Identify which cell holds the provided text, then report its [x, y] central coordinate. 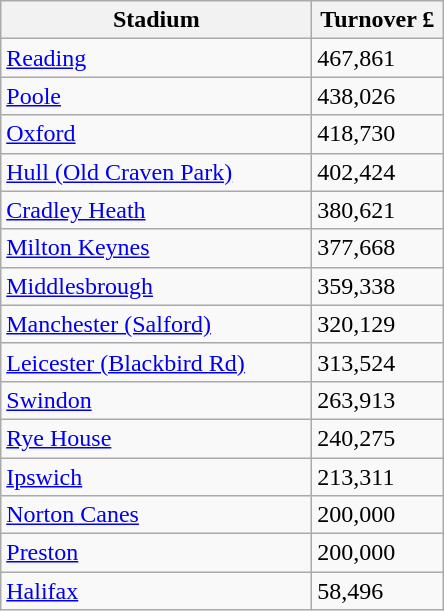
Ipswich [156, 477]
213,311 [378, 477]
Preston [156, 553]
Halifax [156, 591]
Reading [156, 58]
Cradley Heath [156, 210]
Hull (Old Craven Park) [156, 172]
313,524 [378, 362]
58,496 [378, 591]
Milton Keynes [156, 248]
377,668 [378, 248]
Rye House [156, 438]
467,861 [378, 58]
Turnover £ [378, 20]
263,913 [378, 400]
Swindon [156, 400]
418,730 [378, 134]
Middlesbrough [156, 286]
Manchester (Salford) [156, 324]
Oxford [156, 134]
438,026 [378, 96]
Norton Canes [156, 515]
Stadium [156, 20]
Leicester (Blackbird Rd) [156, 362]
359,338 [378, 286]
Poole [156, 96]
240,275 [378, 438]
380,621 [378, 210]
320,129 [378, 324]
402,424 [378, 172]
